Locate the cell with the specified text and output its [x, y] center coordinate. 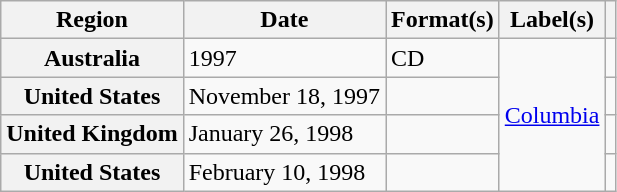
Australia [92, 58]
CD [443, 58]
Region [92, 20]
November 18, 1997 [284, 96]
Columbia [552, 115]
February 10, 1998 [284, 172]
January 26, 1998 [284, 134]
Format(s) [443, 20]
Date [284, 20]
United Kingdom [92, 134]
Label(s) [552, 20]
1997 [284, 58]
